Identify which cell holds the provided text, then report its [x, y] central coordinate. 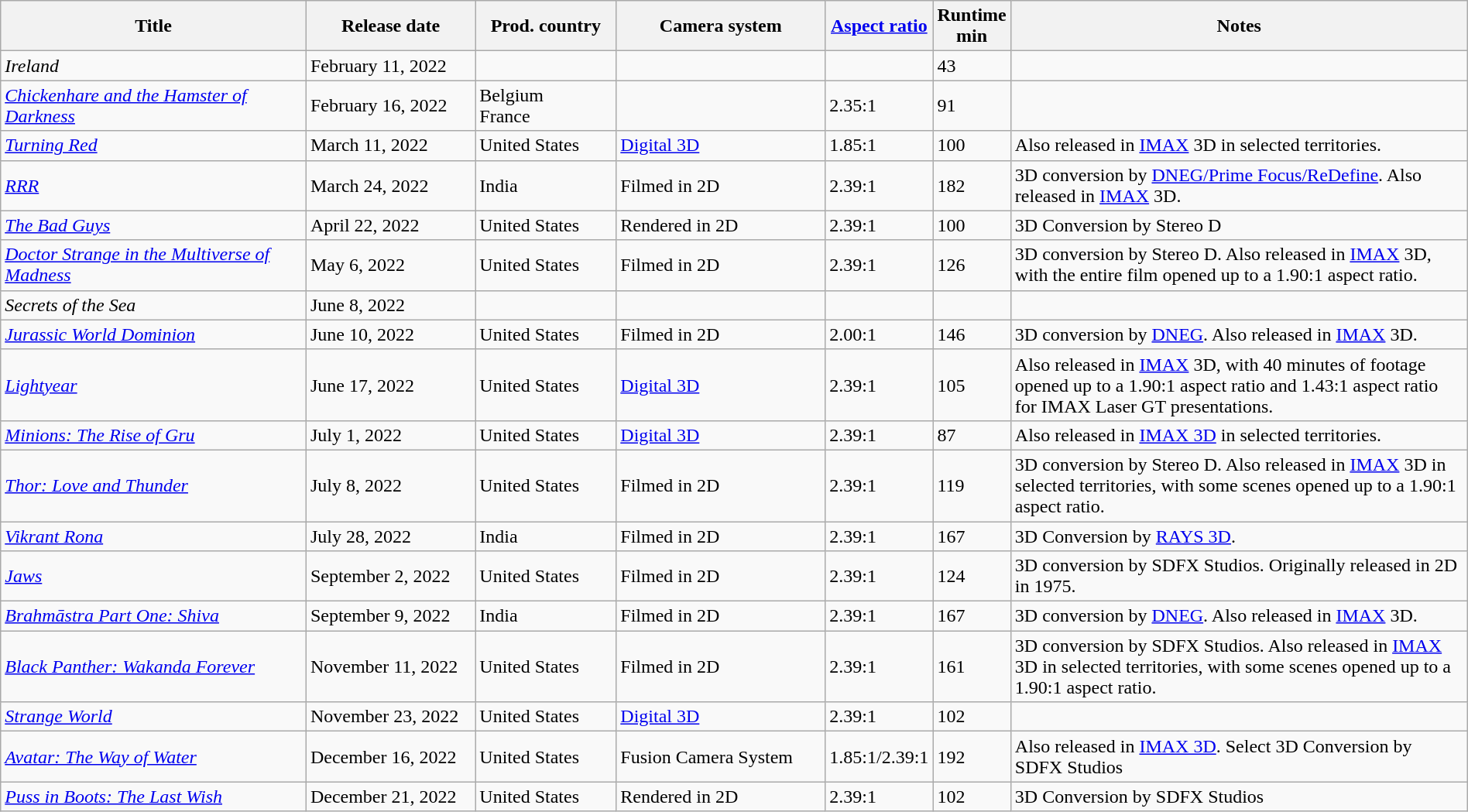
Vikrant Rona [153, 536]
Thor: Love and Thunder [153, 485]
182 [972, 186]
Black Panther: Wakanda Forever [153, 666]
192 [972, 757]
Turning Red [153, 146]
43 [972, 66]
July 28, 2022 [390, 536]
Title [153, 26]
RRR [153, 186]
3D conversion by SDFX Studios. Originally released in 2D in 1975. [1239, 576]
91 [972, 105]
December 21, 2022 [390, 797]
105 [972, 385]
Also released in IMAX 3D, with 40 minutes of footage opened up to a 1.90:1 aspect ratio and 1.43:1 aspect ratio for IMAX Laser GT presentations. [1239, 385]
1.85:1 [880, 146]
November 23, 2022 [390, 717]
Strange World [153, 717]
Avatar: The Way of Water [153, 757]
June 17, 2022 [390, 385]
July 8, 2022 [390, 485]
February 11, 2022 [390, 66]
April 22, 2022 [390, 225]
Lightyear [153, 385]
The Bad Guys [153, 225]
March 24, 2022 [390, 186]
February 16, 2022 [390, 105]
September 9, 2022 [390, 616]
Notes [1239, 26]
September 2, 2022 [390, 576]
Brahmāstra Part One: Shiva [153, 616]
BelgiumFrance [546, 105]
Prod. country [546, 26]
June 8, 2022 [390, 305]
Chickenhare and the Hamster of Darkness [153, 105]
2.00:1 [880, 334]
June 10, 2022 [390, 334]
Ireland [153, 66]
146 [972, 334]
3D conversion by DNEG/Prime Focus/ReDefine. Also released in IMAX 3D. [1239, 186]
May 6, 2022 [390, 265]
3D conversion by Stereo D. Also released in IMAX 3D, with the entire film opened up to a 1.90:1 aspect ratio. [1239, 265]
Fusion Camera System [721, 757]
November 11, 2022 [390, 666]
Minions: The Rise of Gru [153, 435]
3D Conversion by RAYS 3D. [1239, 536]
Aspect ratio [880, 26]
1.85:1/2.39:1 [880, 757]
119 [972, 485]
87 [972, 435]
3D Conversion by Stereo D [1239, 225]
July 1, 2022 [390, 435]
Jaws [153, 576]
December 16, 2022 [390, 757]
124 [972, 576]
Puss in Boots: The Last Wish [153, 797]
2.35:1 [880, 105]
3D conversion by Stereo D. Also released in IMAX 3D in selected territories, with some scenes opened up to a 1.90:1 aspect ratio. [1239, 485]
Camera system [721, 26]
161 [972, 666]
Also released in IMAX 3D. Select 3D Conversion by SDFX Studios [1239, 757]
Doctor Strange in the Multiverse of Madness [153, 265]
126 [972, 265]
3D Conversion by SDFX Studios [1239, 797]
March 11, 2022 [390, 146]
3D conversion by SDFX Studios. Also released in IMAX 3D in selected territories, with some scenes opened up to a 1.90:1 aspect ratio. [1239, 666]
Runtime min [972, 26]
Release date [390, 26]
Secrets of the Sea [153, 305]
Jurassic World Dominion [153, 334]
